Detect which cell encompasses the target text, then output its [x, y] center coordinate. 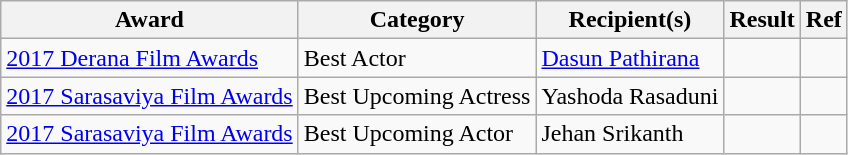
Ref [824, 20]
Yashoda Rasaduni [630, 96]
Best Upcoming Actress [417, 96]
Best Upcoming Actor [417, 134]
Recipient(s) [630, 20]
Result [762, 20]
Category [417, 20]
Best Actor [417, 58]
Award [150, 20]
Jehan Srikanth [630, 134]
Dasun Pathirana [630, 58]
2017 Derana Film Awards [150, 58]
